Find where the given text appears and provide that cell's center as [X, Y] coordinate. 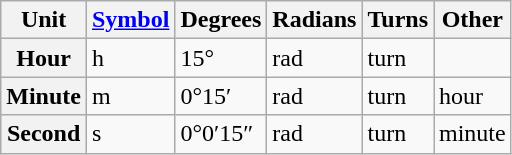
minute [473, 134]
Minute [44, 96]
h [130, 58]
Hour [44, 58]
0°0′15″ [221, 134]
Second [44, 134]
Unit [44, 20]
Other [473, 20]
s [130, 134]
Symbol [130, 20]
Turns [398, 20]
Degrees [221, 20]
m [130, 96]
0°15′ [221, 96]
hour [473, 96]
15° [221, 58]
Radians [314, 20]
